Pinpoint the cell where the given text exists, returning its (X, Y) midpoint coordinate. 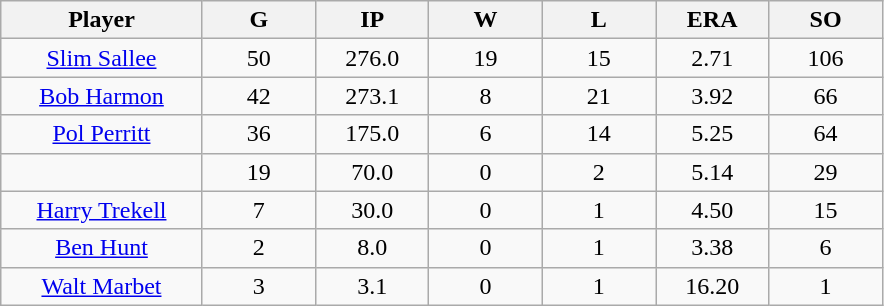
14 (598, 134)
2.71 (712, 58)
3 (258, 286)
106 (826, 58)
3.1 (372, 286)
66 (826, 96)
276.0 (372, 58)
175.0 (372, 134)
64 (826, 134)
21 (598, 96)
3.92 (712, 96)
50 (258, 58)
5.14 (712, 172)
L (598, 20)
4.50 (712, 210)
70.0 (372, 172)
7 (258, 210)
Slim Sallee (102, 58)
ERA (712, 20)
30.0 (372, 210)
36 (258, 134)
W (486, 20)
Player (102, 20)
Bob Harmon (102, 96)
Harry Trekell (102, 210)
8 (486, 96)
42 (258, 96)
G (258, 20)
8.0 (372, 248)
SO (826, 20)
IP (372, 20)
Ben Hunt (102, 248)
3.38 (712, 248)
29 (826, 172)
Pol Perritt (102, 134)
16.20 (712, 286)
273.1 (372, 96)
5.25 (712, 134)
Walt Marbet (102, 286)
